Capture the cell that displays the provided text and extract its (x, y) central coordinate. 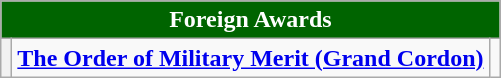
Foreign Awards (250, 20)
The Order of Military Merit (Grand Cordon) (250, 58)
